Scan for the cell matching the given text and deliver its [X, Y] coordinate at center. 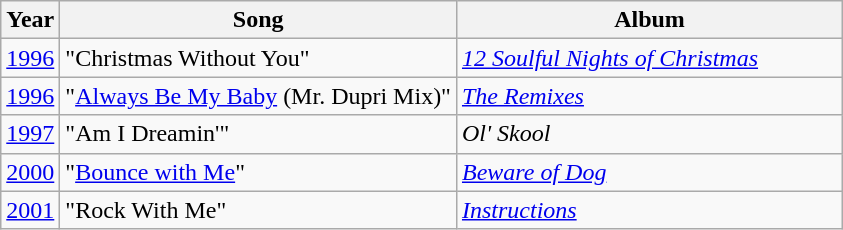
12 Soulful Nights of Christmas [649, 58]
2001 [30, 210]
The Remixes [649, 96]
Year [30, 20]
1997 [30, 134]
"Am I Dreamin'" [258, 134]
Instructions [649, 210]
Beware of Dog [649, 172]
Song [258, 20]
2000 [30, 172]
"Always Be My Baby (Mr. Dupri Mix)" [258, 96]
Ol' Skool [649, 134]
"Christmas Without You" [258, 58]
"Bounce with Me" [258, 172]
"Rock With Me" [258, 210]
Album [649, 20]
